Provide the (x, y) coordinate of the cell's center where the given text is located.  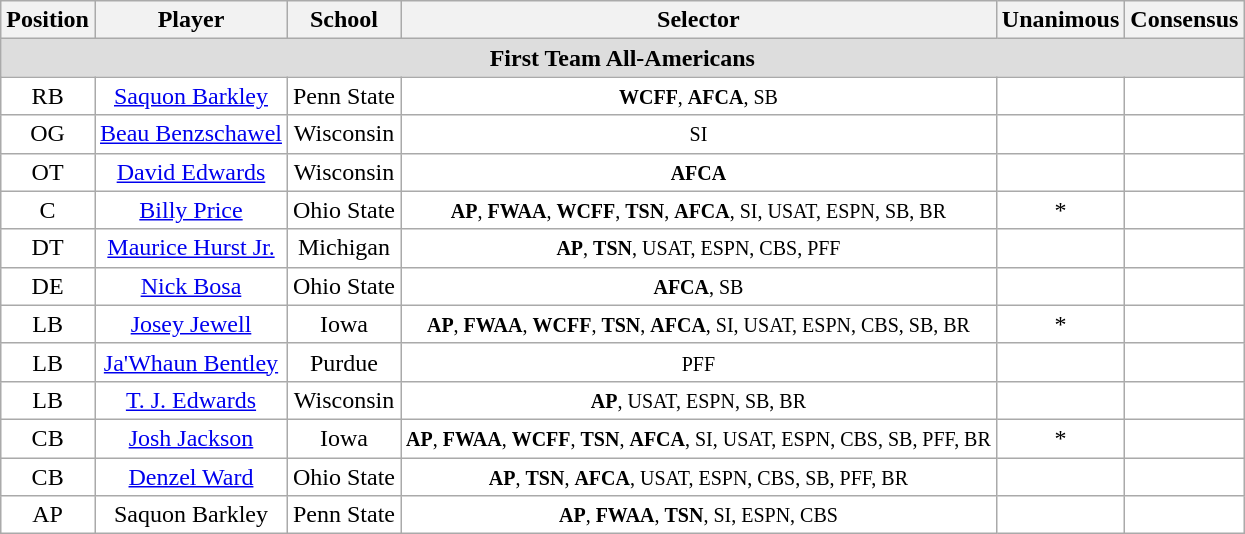
Position (48, 20)
Unanimous (1060, 20)
Player (190, 20)
WCFF, AFCA, SB (699, 96)
Consensus (1184, 20)
DT (48, 248)
Josh Jackson (190, 438)
DE (48, 286)
Maurice Hurst Jr. (190, 248)
C (48, 210)
AP, USAT, ESPN, SB, BR (699, 400)
First Team All-Americans (622, 58)
Ja'Whaun Bentley (190, 362)
David Edwards (190, 172)
AP (48, 515)
AP, FWAA, TSN, SI, ESPN, CBS (699, 515)
Purdue (344, 362)
AFCA, SB (699, 286)
SI (699, 134)
Nick Bosa (190, 286)
AP, FWAA, WCFF, TSN, AFCA, SI, USAT, ESPN, CBS, SB, BR (699, 324)
Billy Price (190, 210)
T. J. Edwards (190, 400)
OG (48, 134)
Michigan (344, 248)
Denzel Ward (190, 477)
AP, TSN, AFCA, USAT, ESPN, CBS, SB, PFF, BR (699, 477)
Beau Benzschawel (190, 134)
AP, TSN, USAT, ESPN, CBS, PFF (699, 248)
Selector (699, 20)
Josey Jewell (190, 324)
AP, FWAA, WCFF, TSN, AFCA, SI, USAT, ESPN, CBS, SB, PFF, BR (699, 438)
RB (48, 96)
OT (48, 172)
AP, FWAA, WCFF, TSN, AFCA, SI, USAT, ESPN, SB, BR (699, 210)
AFCA (699, 172)
PFF (699, 362)
School (344, 20)
